Identify which cell holds the provided text, then report its (x, y) central coordinate. 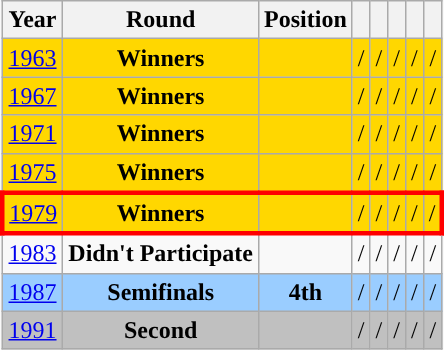
4th (306, 292)
Round (161, 20)
1979 (32, 214)
1987 (32, 292)
Didn't Participate (161, 254)
Year (32, 20)
Position (306, 20)
1963 (32, 58)
Second (161, 330)
1975 (32, 173)
1991 (32, 330)
1971 (32, 134)
1967 (32, 96)
1983 (32, 254)
Semifinals (161, 292)
